Locate the cell with the specified text and output its [x, y] center coordinate. 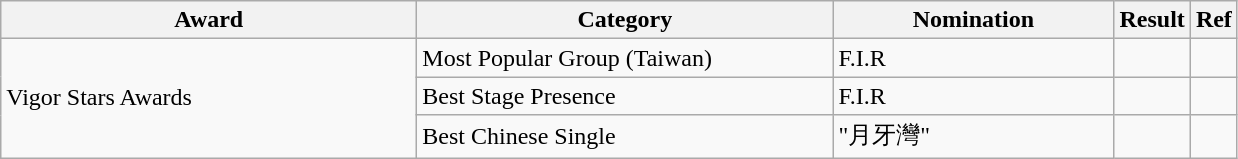
Category [625, 20]
Award [209, 20]
Ref [1214, 20]
Nomination [974, 20]
Most Popular Group (Taiwan) [625, 58]
Result [1152, 20]
Best Chinese Single [625, 136]
Best Stage Presence [625, 96]
"月牙灣" [974, 136]
Vigor Stars Awards [209, 98]
